For the text-containing cell, return its midpoint in [X, Y] coordinate format. 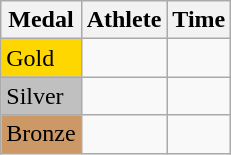
Silver [41, 96]
Time [199, 20]
Gold [41, 58]
Bronze [41, 134]
Medal [41, 20]
Athlete [124, 20]
